Capture the cell that displays the provided text and extract its (X, Y) central coordinate. 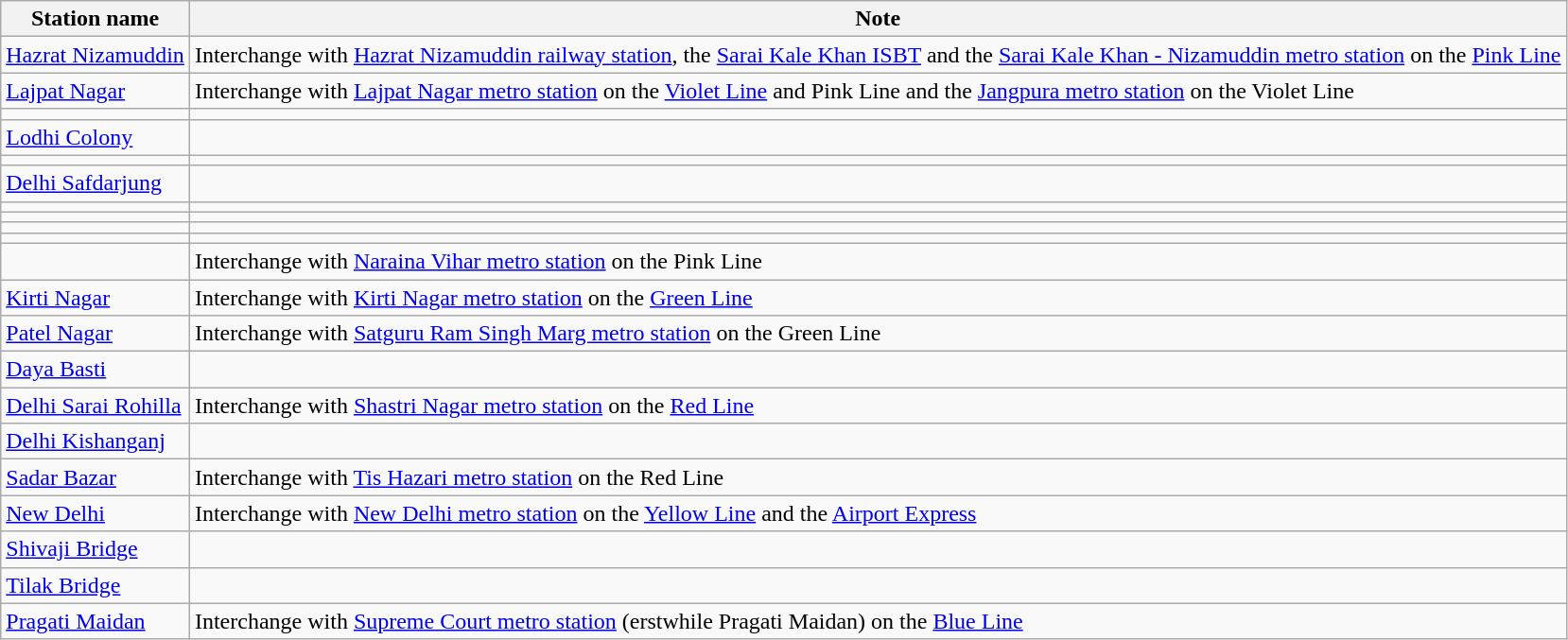
Interchange with Naraina Vihar metro station on the Pink Line (878, 261)
Shivaji Bridge (96, 549)
Interchange with New Delhi metro station on the Yellow Line and the Airport Express (878, 513)
Interchange with Tis Hazari metro station on the Red Line (878, 477)
Sadar Bazar (96, 477)
Interchange with Shastri Nagar metro station on the Red Line (878, 406)
Note (878, 19)
Delhi Sarai Rohilla (96, 406)
Interchange with Hazrat Nizamuddin railway station, the Sarai Kale Khan ISBT and the Sarai Kale Khan - Nizamuddin metro station on the Pink Line (878, 55)
Patel Nagar (96, 334)
Interchange with Satguru Ram Singh Marg metro station on the Green Line (878, 334)
Interchange with Kirti Nagar metro station on the Green Line (878, 298)
Delhi Kishanganj (96, 441)
Lajpat Nagar (96, 91)
Station name (96, 19)
Hazrat Nizamuddin (96, 55)
Interchange with Lajpat Nagar metro station on the Violet Line and Pink Line and the Jangpura metro station on the Violet Line (878, 91)
Pragati Maidan (96, 621)
Interchange with Supreme Court metro station (erstwhile Pragati Maidan) on the Blue Line (878, 621)
Delhi Safdarjung (96, 183)
New Delhi (96, 513)
Kirti Nagar (96, 298)
Tilak Bridge (96, 585)
Daya Basti (96, 370)
Lodhi Colony (96, 137)
